Return the (X, Y) coordinate for the center point of the cell that contains the specified text.  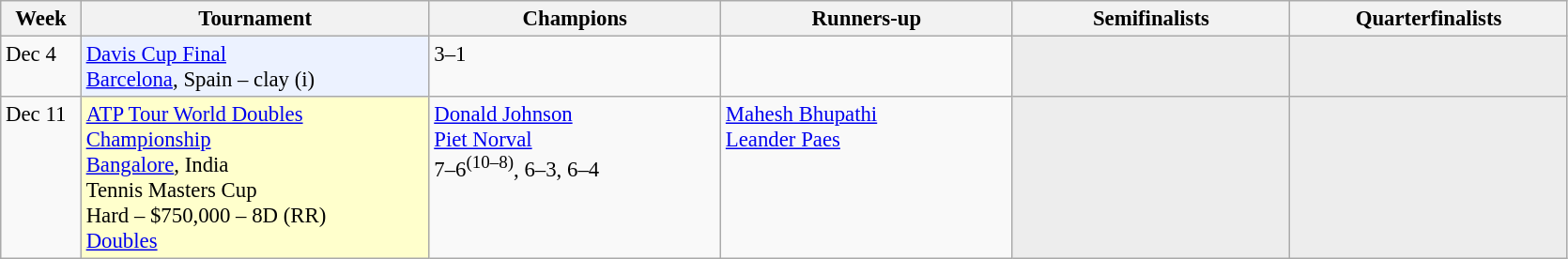
3–1 (575, 68)
Champions (575, 19)
Week (41, 19)
Runners-up (868, 19)
Quarterfinalists (1429, 19)
Donald Johnson Piet Norval7–6(10–8), 6–3, 6–4 (575, 178)
Dec 11 (41, 178)
Tournament (255, 19)
Semifinalists (1151, 19)
Davis Cup Final Barcelona, Spain – clay (i) (255, 68)
Mahesh Bhupathi Leander Paes (868, 178)
ATP Tour World Doubles Championship Bangalore, IndiaTennis Masters CupHard – $750,000 – 8D (RR)Doubles (255, 178)
Dec 4 (41, 68)
